Provide the [x, y] coordinate of the cell's center where the given text is located.  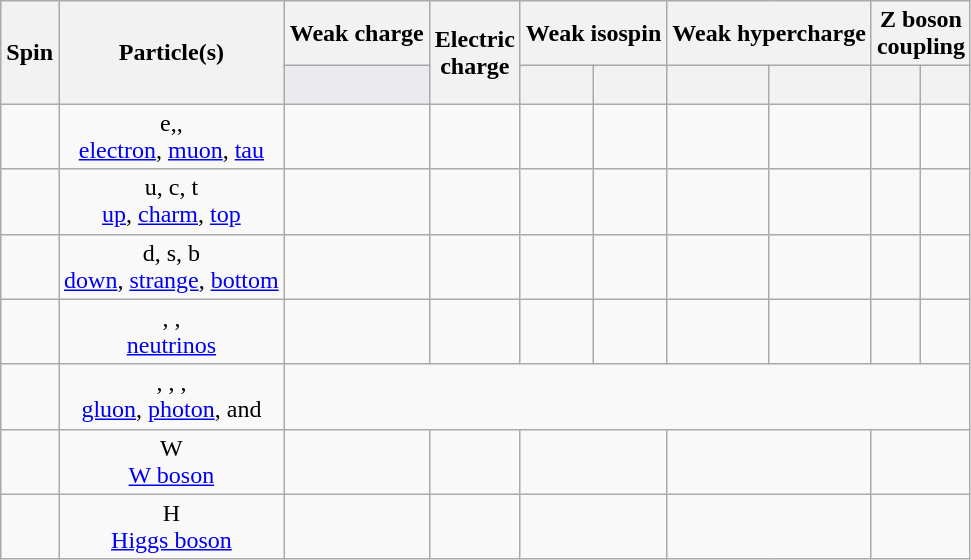
e,, electron, muon, tau [172, 136]
W W boson [172, 462]
Electriccharge [474, 52]
Z bosoncoupling [920, 34]
H Higgs boson [172, 526]
Spin [30, 52]
Weak isospin [593, 34]
, , neutrinos [172, 332]
u, c, t up, charm, top [172, 202]
d, s, b down, strange, bottom [172, 266]
Weak hypercharge [770, 34]
, , , gluon, photon, and [172, 396]
Weak charge [356, 34]
Particle(s) [172, 52]
